Pinpoint the cell where the given text exists, returning its [x, y] midpoint coordinate. 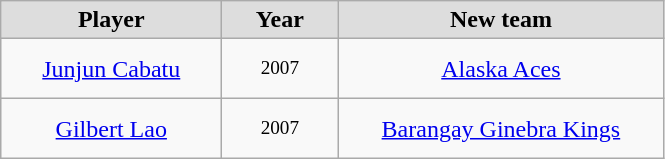
New team [501, 20]
Gilbert Lao [112, 129]
Alaska Aces [501, 69]
Junjun Cabatu [112, 69]
Barangay Ginebra Kings [501, 129]
Player [112, 20]
Year [280, 20]
